Output the [X, Y] coordinate of the center of the cell containing the given text.  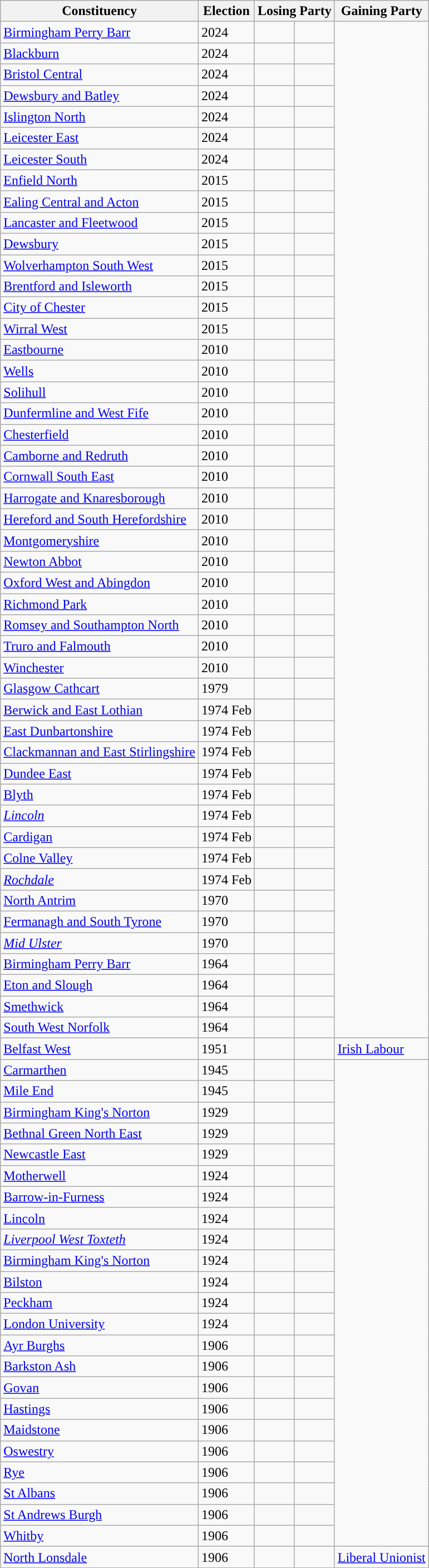
Bethnal Green North East [100, 1133]
Eton and Slough [100, 985]
Constituency [100, 11]
Solihull [100, 392]
Liverpool West Toxteth [100, 1239]
North Antrim [100, 900]
Lancaster and Fleetwood [100, 223]
Carmarthen [100, 1070]
Mid Ulster [100, 943]
Oswestry [100, 1451]
Leicester South [100, 159]
Rochdale [100, 879]
Motherwell [100, 1176]
Wirral West [100, 329]
Liberal Unionist [382, 1557]
Clackmannan and East Stirlingshire [100, 752]
Rye [100, 1472]
Maidstone [100, 1430]
Oxford West and Abingdon [100, 583]
Barkston Ash [100, 1367]
Richmond Park [100, 604]
1951 [226, 1049]
Newton Abbot [100, 561]
Ayr Burghs [100, 1345]
Cornwall South East [100, 477]
Smethwick [100, 1007]
Dunfermline and West Fife [100, 413]
Enfield North [100, 180]
Harrogate and Knaresborough [100, 498]
Bilston [100, 1281]
Camborne and Redruth [100, 456]
Wells [100, 371]
Losing Party [294, 11]
Newcastle East [100, 1155]
Bristol Central [100, 75]
Govan [100, 1388]
Barrow-in-Furness [100, 1197]
Romsey and Southampton North [100, 625]
Berwick and East Lothian [100, 710]
St Albans [100, 1493]
St Andrews Burgh [100, 1515]
Wolverhampton South West [100, 265]
Chesterfield [100, 435]
Belfast West [100, 1049]
North Lonsdale [100, 1557]
Dundee East [100, 773]
Islington North [100, 117]
East Dunbartonshire [100, 731]
Election [226, 11]
Blackburn [100, 53]
Montgomeryshire [100, 540]
Fermanagh and South Tyrone [100, 921]
Ealing Central and Acton [100, 201]
Blyth [100, 795]
Leicester East [100, 138]
Gaining Party [382, 11]
Irish Labour [382, 1049]
Dewsbury and Batley [100, 96]
Hastings [100, 1409]
1979 [226, 689]
South West Norfolk [100, 1028]
Glasgow Cathcart [100, 689]
Peckham [100, 1303]
Winchester [100, 668]
Whitby [100, 1536]
Hereford and South Herefordshire [100, 519]
Eastbourne [100, 350]
London University [100, 1324]
Brentford and Isleworth [100, 287]
City of Chester [100, 308]
Truro and Falmouth [100, 647]
Cardigan [100, 837]
Mile End [100, 1091]
Dewsbury [100, 244]
Colne Valley [100, 858]
